Identify which cell holds the provided text, then report its [X, Y] central coordinate. 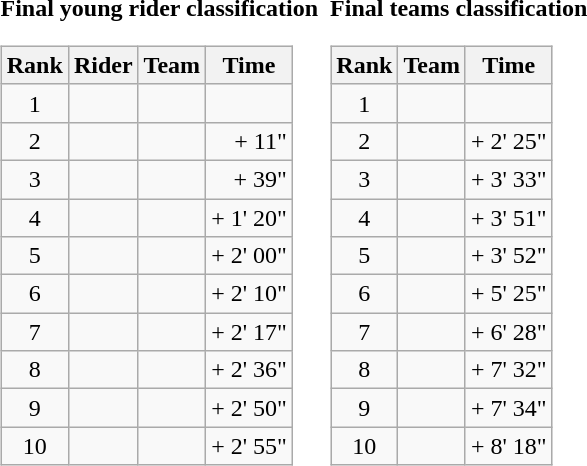
+ 8' 18" [508, 446]
+ 3' 51" [508, 217]
+ 3' 33" [508, 179]
+ 2' 36" [250, 370]
+ 3' 52" [508, 256]
Rider [103, 65]
+ 6' 28" [508, 332]
+ 2' 55" [250, 446]
+ 2' 10" [250, 294]
+ 39" [250, 179]
+ 7' 32" [508, 370]
+ 7' 34" [508, 408]
+ 2' 25" [508, 141]
+ 2' 00" [250, 256]
+ 5' 25" [508, 294]
+ 2' 17" [250, 332]
+ 11" [250, 141]
+ 2' 50" [250, 408]
+ 1' 20" [250, 217]
